Detect which cell encompasses the target text, then output its [X, Y] center coordinate. 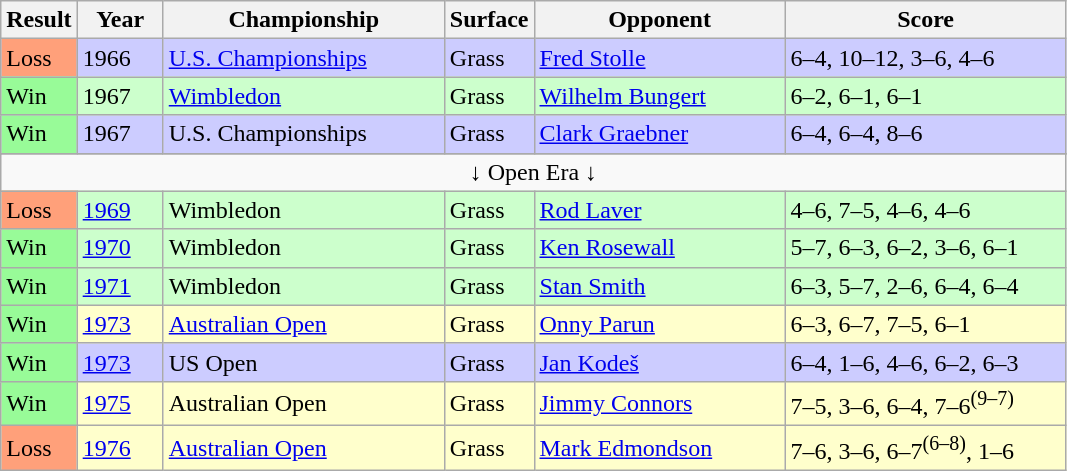
Rod Laver [660, 210]
6–4, 10–12, 3–6, 4–6 [926, 58]
6–2, 6–1, 6–1 [926, 96]
Ken Rosewall [660, 248]
Clark Graebner [660, 134]
1975 [120, 404]
Result [39, 20]
1976 [120, 448]
Score [926, 20]
5–7, 6–3, 6–2, 3–6, 6–1 [926, 248]
6–4, 6–4, 8–6 [926, 134]
US Open [304, 362]
Championship [304, 20]
Stan Smith [660, 286]
6–4, 1–6, 4–6, 6–2, 6–3 [926, 362]
Year [120, 20]
↓ Open Era ↓ [534, 172]
Jimmy Connors [660, 404]
6–3, 6–7, 7–5, 6–1 [926, 324]
Fred Stolle [660, 58]
1970 [120, 248]
Mark Edmondson [660, 448]
1971 [120, 286]
Opponent [660, 20]
7–6, 3–6, 6–7(6–8), 1–6 [926, 448]
Surface [489, 20]
6–3, 5–7, 2–6, 6–4, 6–4 [926, 286]
Wilhelm Bungert [660, 96]
Jan Kodeš [660, 362]
1966 [120, 58]
1969 [120, 210]
4–6, 7–5, 4–6, 4–6 [926, 210]
7–5, 3–6, 6–4, 7–6(9–7) [926, 404]
Onny Parun [660, 324]
